Capture the cell that displays the provided text and extract its (X, Y) central coordinate. 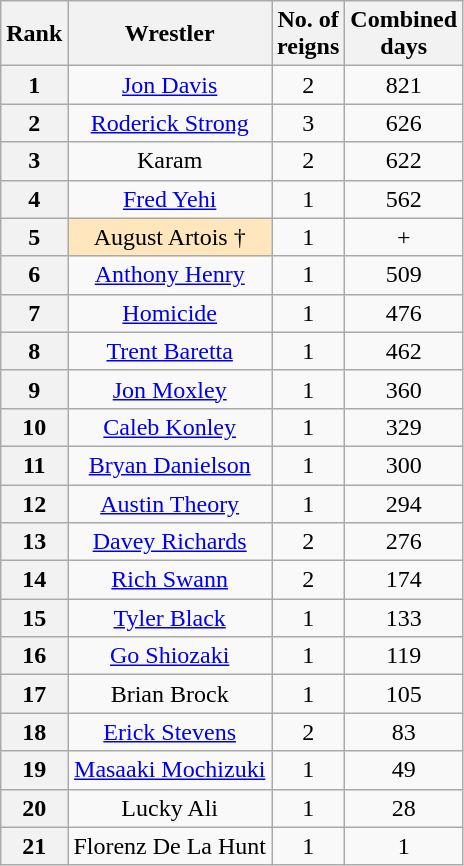
13 (34, 542)
16 (34, 656)
Davey Richards (170, 542)
20 (34, 808)
4 (34, 199)
462 (404, 351)
476 (404, 313)
509 (404, 275)
10 (34, 427)
Karam (170, 161)
Wrestler (170, 34)
14 (34, 580)
8 (34, 351)
+ (404, 237)
17 (34, 694)
562 (404, 199)
18 (34, 732)
August Artois † (170, 237)
Erick Stevens (170, 732)
329 (404, 427)
11 (34, 465)
28 (404, 808)
19 (34, 770)
Brian Brock (170, 694)
821 (404, 85)
Combineddays (404, 34)
83 (404, 732)
105 (404, 694)
133 (404, 618)
360 (404, 389)
174 (404, 580)
Masaaki Mochizuki (170, 770)
294 (404, 503)
Jon Moxley (170, 389)
Florenz De La Hunt (170, 846)
Tyler Black (170, 618)
7 (34, 313)
Caleb Konley (170, 427)
No. ofreigns (308, 34)
12 (34, 503)
Rank (34, 34)
49 (404, 770)
21 (34, 846)
6 (34, 275)
9 (34, 389)
Go Shiozaki (170, 656)
Anthony Henry (170, 275)
5 (34, 237)
Fred Yehi (170, 199)
Jon Davis (170, 85)
Bryan Danielson (170, 465)
Roderick Strong (170, 123)
Lucky Ali (170, 808)
Homicide (170, 313)
Rich Swann (170, 580)
Austin Theory (170, 503)
15 (34, 618)
119 (404, 656)
276 (404, 542)
Trent Baretta (170, 351)
626 (404, 123)
622 (404, 161)
300 (404, 465)
